Detect which cell encompasses the target text, then output its [x, y] center coordinate. 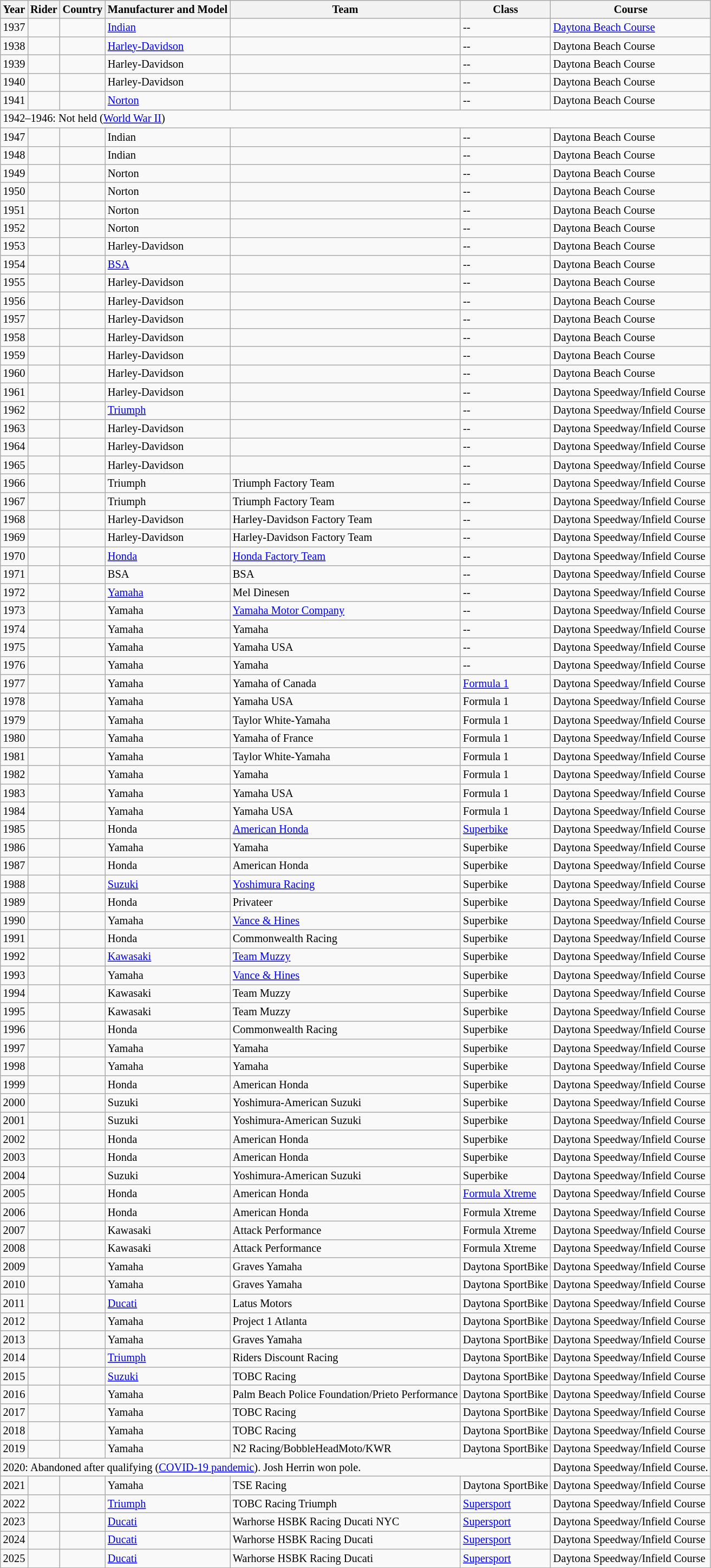
1956 [14, 301]
N2 Racing/BobbleHeadMoto/KWR [345, 1449]
2025 [14, 1558]
1966 [14, 483]
1987 [14, 866]
1954 [14, 265]
1940 [14, 82]
1974 [14, 629]
1975 [14, 647]
1999 [14, 1084]
2008 [14, 1249]
1942–1946: Not held (World War II) [356, 119]
Privateer [345, 903]
1982 [14, 775]
1971 [14, 574]
1949 [14, 173]
1994 [14, 994]
Riders Discount Racing [345, 1358]
1938 [14, 46]
2017 [14, 1413]
2014 [14, 1358]
1983 [14, 793]
2011 [14, 1303]
2003 [14, 1158]
1941 [14, 101]
1998 [14, 1066]
2012 [14, 1322]
1951 [14, 210]
Yamaha Motor Company [345, 611]
1962 [14, 410]
1984 [14, 811]
1964 [14, 447]
Manufacturer and Model [168, 9]
1973 [14, 611]
1969 [14, 538]
1937 [14, 28]
1961 [14, 392]
1960 [14, 374]
2004 [14, 1175]
Latus Motors [345, 1303]
1968 [14, 520]
1988 [14, 884]
2021 [14, 1485]
2015 [14, 1376]
1963 [14, 428]
1948 [14, 155]
1970 [14, 556]
1947 [14, 137]
1950 [14, 192]
2000 [14, 1103]
TOBC Racing Triumph [345, 1504]
Yamaha of Canada [345, 684]
Palm Beach Police Foundation/Prieto Performance [345, 1394]
1992 [14, 957]
2019 [14, 1449]
1990 [14, 920]
1965 [14, 465]
Country [82, 9]
Daytona Speedway/Infield Course. [631, 1467]
1967 [14, 501]
Class [506, 9]
1952 [14, 228]
Honda Factory Team [345, 556]
1993 [14, 975]
2016 [14, 1394]
1953 [14, 246]
2024 [14, 1540]
2023 [14, 1522]
1989 [14, 903]
Mel Dinesen [345, 592]
1972 [14, 592]
1976 [14, 665]
2020: Abandoned after qualifying (COVID-19 pandemic). Josh Herrin won pole. [276, 1467]
1991 [14, 939]
1958 [14, 337]
1995 [14, 1011]
Year [14, 9]
1978 [14, 702]
2007 [14, 1230]
1979 [14, 720]
1986 [14, 848]
1997 [14, 1048]
2009 [14, 1267]
1996 [14, 1030]
1959 [14, 356]
1939 [14, 64]
Yoshimura Racing [345, 884]
2010 [14, 1285]
Warhorse HSBK Racing Ducati NYC [345, 1522]
2022 [14, 1504]
Team [345, 9]
Rider [44, 9]
2013 [14, 1340]
Yamaha of France [345, 739]
Project 1 Atlanta [345, 1322]
2002 [14, 1139]
Course [631, 9]
1980 [14, 739]
1981 [14, 756]
TSE Racing [345, 1485]
2005 [14, 1194]
1955 [14, 283]
2001 [14, 1121]
1985 [14, 829]
1977 [14, 684]
1957 [14, 319]
2006 [14, 1212]
2018 [14, 1431]
